Identify which cell holds the provided text, then report its (X, Y) central coordinate. 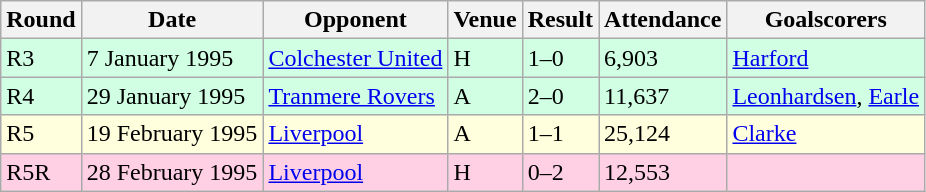
Goalscorers (826, 20)
1–0 (560, 58)
Leonhardsen, Earle (826, 96)
R5 (41, 134)
Tranmere Rovers (356, 96)
11,637 (663, 96)
28 February 1995 (172, 172)
Colchester United (356, 58)
R5R (41, 172)
Opponent (356, 20)
Date (172, 20)
2–0 (560, 96)
19 February 1995 (172, 134)
1–1 (560, 134)
R3 (41, 58)
6,903 (663, 58)
Clarke (826, 134)
29 January 1995 (172, 96)
7 January 1995 (172, 58)
Result (560, 20)
Harford (826, 58)
12,553 (663, 172)
Round (41, 20)
25,124 (663, 134)
Venue (485, 20)
0–2 (560, 172)
Attendance (663, 20)
R4 (41, 96)
